For the text-containing cell, return its midpoint in (x, y) coordinate format. 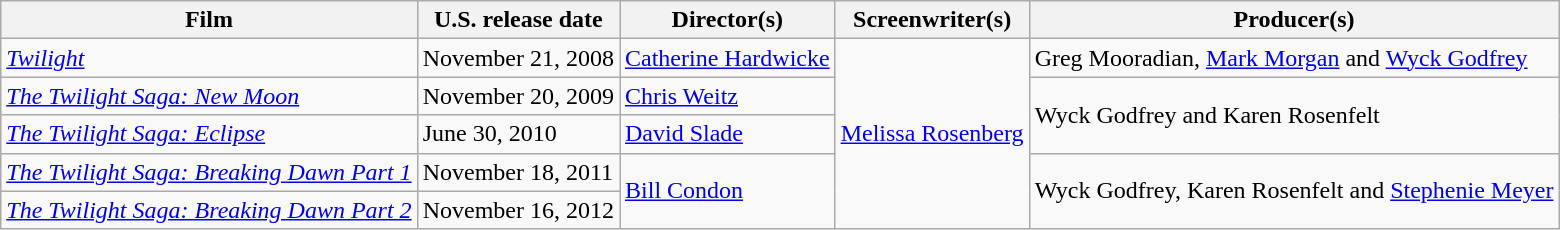
David Slade (728, 134)
Bill Condon (728, 191)
Catherine Hardwicke (728, 58)
The Twilight Saga: New Moon (209, 96)
Producer(s) (1294, 20)
Chris Weitz (728, 96)
Wyck Godfrey and Karen Rosenfelt (1294, 115)
U.S. release date (518, 20)
The Twilight Saga: Eclipse (209, 134)
November 21, 2008 (518, 58)
Melissa Rosenberg (932, 134)
November 20, 2009 (518, 96)
The Twilight Saga: Breaking Dawn Part 1 (209, 172)
Director(s) (728, 20)
June 30, 2010 (518, 134)
Wyck Godfrey, Karen Rosenfelt and Stephenie Meyer (1294, 191)
Film (209, 20)
November 16, 2012 (518, 210)
The Twilight Saga: Breaking Dawn Part 2 (209, 210)
Screenwriter(s) (932, 20)
Twilight (209, 58)
Greg Mooradian, Mark Morgan and Wyck Godfrey (1294, 58)
November 18, 2011 (518, 172)
